Capture the cell that displays the provided text and extract its [x, y] central coordinate. 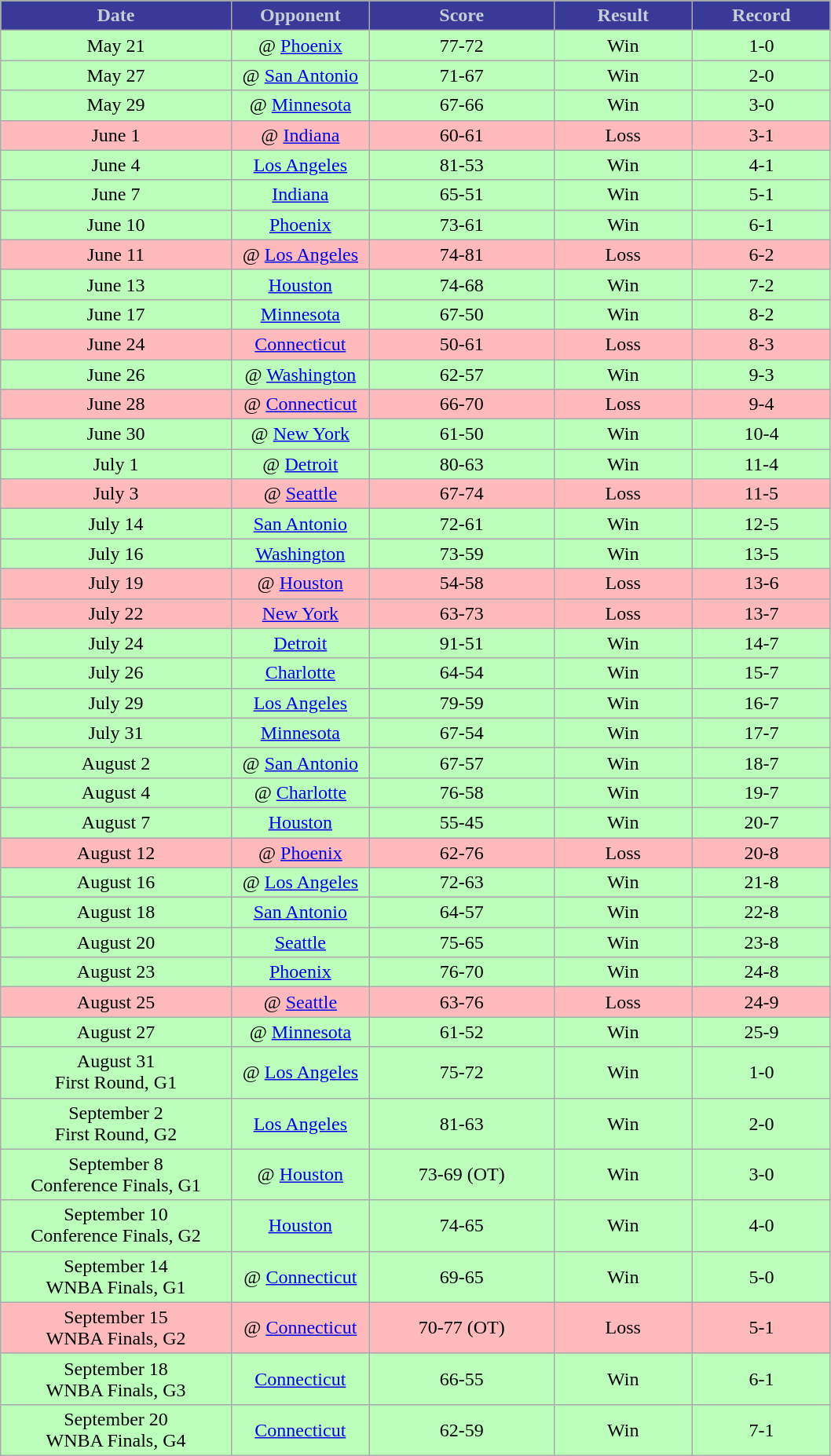
11-5 [761, 494]
66-55 [462, 1379]
74-65 [462, 1225]
13-5 [761, 554]
May 27 [116, 75]
Indiana [300, 195]
18-7 [761, 763]
15-7 [761, 673]
81-53 [462, 165]
76-58 [462, 792]
14-7 [761, 643]
13-6 [761, 583]
July 26 [116, 673]
June 17 [116, 314]
August 12 [116, 852]
62-76 [462, 852]
13-7 [761, 613]
July 3 [116, 494]
June 4 [116, 165]
55-45 [462, 822]
September 15 WNBA Finals, G2 [116, 1327]
8-3 [761, 344]
September 8 Conference Finals, G1 [116, 1175]
September 18 WNBA Finals, G3 [116, 1379]
June 11 [116, 254]
67-74 [462, 494]
August 4 [116, 792]
May 29 [116, 105]
Detroit [300, 643]
23-8 [761, 942]
63-76 [462, 1002]
22-8 [761, 913]
11-4 [761, 464]
@ New York [300, 434]
Opponent [300, 16]
Record [761, 16]
63-73 [462, 613]
August 27 [116, 1032]
62-59 [462, 1429]
24-8 [761, 972]
79-59 [462, 703]
August 20 [116, 942]
New York [300, 613]
@ Charlotte [300, 792]
64-54 [462, 673]
July 16 [116, 554]
10-4 [761, 434]
August 25 [116, 1002]
4-1 [761, 165]
July 24 [116, 643]
June 26 [116, 375]
July 22 [116, 613]
3-1 [761, 135]
June 24 [116, 344]
July 19 [116, 583]
August 18 [116, 913]
20-7 [761, 822]
80-63 [462, 464]
74-81 [462, 254]
75-72 [462, 1073]
9-4 [761, 404]
7-1 [761, 1429]
67-66 [462, 105]
19-7 [761, 792]
76-70 [462, 972]
July 29 [116, 703]
@ Indiana [300, 135]
September 2 First Round, G2 [116, 1123]
73-61 [462, 225]
June 1 [116, 135]
September 14 WNBA Finals, G1 [116, 1277]
67-50 [462, 314]
May 21 [116, 46]
81-63 [462, 1123]
5-0 [761, 1277]
21-8 [761, 883]
54-58 [462, 583]
August 7 [116, 822]
8-2 [761, 314]
June 13 [116, 284]
73-69 (OT) [462, 1175]
65-51 [462, 195]
17-7 [761, 733]
64-57 [462, 913]
6-2 [761, 254]
@ Washington [300, 375]
July 31 [116, 733]
Result [623, 16]
72-61 [462, 524]
August 31 First Round, G1 [116, 1073]
25-9 [761, 1032]
50-61 [462, 344]
August 16 [116, 883]
72-63 [462, 883]
20-8 [761, 852]
16-7 [761, 703]
60-61 [462, 135]
73-59 [462, 554]
Date [116, 16]
7-2 [761, 284]
74-68 [462, 284]
69-65 [462, 1277]
August 23 [116, 972]
61-50 [462, 434]
June 7 [116, 195]
August 2 [116, 763]
September 10 Conference Finals, G2 [116, 1225]
Charlotte [300, 673]
June 28 [116, 404]
4-0 [761, 1225]
24-9 [761, 1002]
70-77 (OT) [462, 1327]
75-65 [462, 942]
9-3 [761, 375]
12-5 [761, 524]
Seattle [300, 942]
July 14 [116, 524]
91-51 [462, 643]
61-52 [462, 1032]
62-57 [462, 375]
Score [462, 16]
67-57 [462, 763]
71-67 [462, 75]
Washington [300, 554]
77-72 [462, 46]
September 20 WNBA Finals, G4 [116, 1429]
June 30 [116, 434]
@ Detroit [300, 464]
July 1 [116, 464]
67-54 [462, 733]
66-70 [462, 404]
June 10 [116, 225]
